Pinpoint the cell where the given text exists, returning its (x, y) midpoint coordinate. 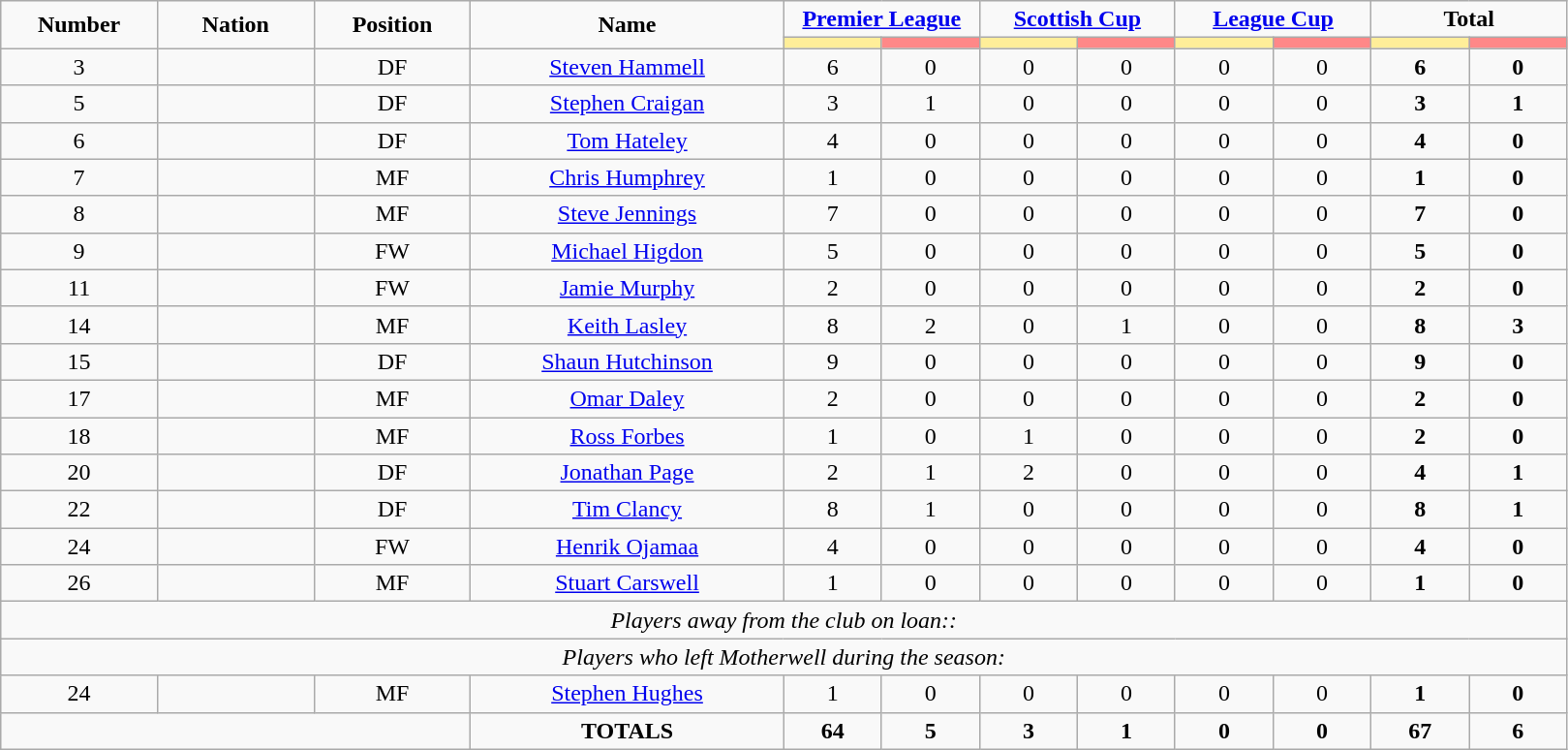
64 (833, 731)
Position (392, 25)
22 (79, 510)
Players who left Motherwell during the season: (784, 657)
Omar Daley (628, 398)
TOTALS (628, 731)
Number (79, 25)
20 (79, 473)
Chris Humphrey (628, 177)
Michael Higdon (628, 251)
Premier League (881, 19)
Stephen Hughes (628, 694)
Nation (235, 25)
17 (79, 398)
Shaun Hutchinson (628, 361)
67 (1420, 731)
Total (1469, 19)
26 (79, 583)
Tim Clancy (628, 510)
Stuart Carswell (628, 583)
Keith Lasley (628, 325)
Steven Hammell (628, 67)
11 (79, 288)
League Cup (1273, 19)
15 (79, 361)
Henrik Ojamaa (628, 547)
Tom Hateley (628, 141)
14 (79, 325)
18 (79, 435)
Name (628, 25)
Jamie Murphy (628, 288)
Players away from the club on loan:: (784, 620)
Stephen Craigan (628, 104)
Ross Forbes (628, 435)
Scottish Cup (1077, 19)
Steve Jennings (628, 214)
Jonathan Page (628, 473)
